Capture the cell that displays the provided text and extract its (x, y) central coordinate. 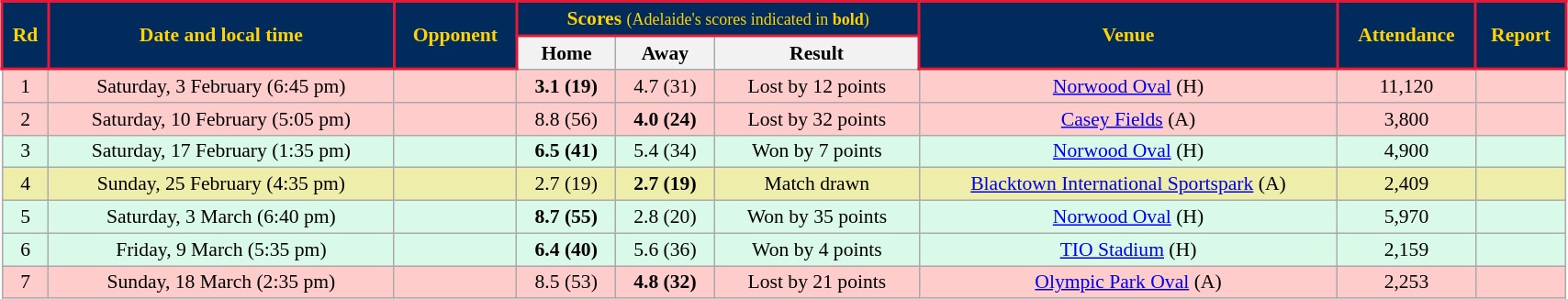
Venue (1127, 36)
6 (25, 249)
Saturday, 3 February (6:45 pm) (221, 85)
Sunday, 18 March (2:35 pm) (221, 282)
3 (25, 151)
Saturday, 10 February (5:05 pm) (221, 119)
Friday, 9 March (5:35 pm) (221, 249)
Lost by 12 points (817, 85)
Away (666, 52)
Rd (25, 36)
6.4 (40) (566, 249)
Result (817, 52)
3,800 (1406, 119)
Match drawn (817, 184)
6.5 (41) (566, 151)
4.0 (24) (666, 119)
Casey Fields (A) (1127, 119)
4 (25, 184)
5.6 (36) (666, 249)
Won by 35 points (817, 217)
5 (25, 217)
5.4 (34) (666, 151)
Saturday, 17 February (1:35 pm) (221, 151)
8.8 (56) (566, 119)
11,120 (1406, 85)
TIO Stadium (H) (1127, 249)
Blacktown International Sportspark (A) (1127, 184)
Scores (Adelaide's scores indicated in bold) (718, 18)
Saturday, 3 March (6:40 pm) (221, 217)
Home (566, 52)
Olympic Park Oval (A) (1127, 282)
5,970 (1406, 217)
8.7 (55) (566, 217)
1 (25, 85)
Opponent (455, 36)
2 (25, 119)
3.1 (19) (566, 85)
4.8 (32) (666, 282)
Won by 4 points (817, 249)
Date and local time (221, 36)
4,900 (1406, 151)
Won by 7 points (817, 151)
Lost by 21 points (817, 282)
2,159 (1406, 249)
Report (1520, 36)
Lost by 32 points (817, 119)
Sunday, 25 February (4:35 pm) (221, 184)
2,409 (1406, 184)
7 (25, 282)
4.7 (31) (666, 85)
2.8 (20) (666, 217)
2,253 (1406, 282)
Attendance (1406, 36)
8.5 (53) (566, 282)
